Identify which cell holds the provided text, then report its [x, y] central coordinate. 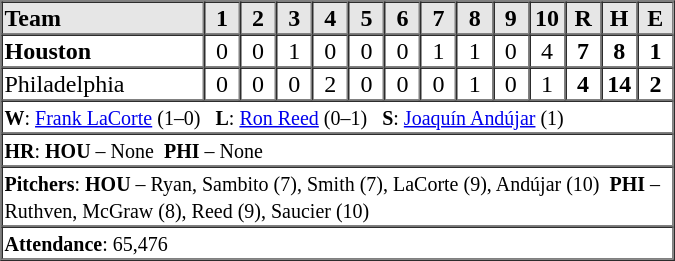
H [619, 18]
HR: HOU – None PHI – None [338, 150]
E [655, 18]
6 [402, 18]
14 [619, 84]
W: Frank LaCorte (1–0) L: Ron Reed (0–1) S: Joaquín Andújar (1) [338, 116]
Attendance: 65,476 [338, 242]
Philadelphia [103, 84]
Pitchers: HOU – Ryan, Sambito (7), Smith (7), LaCorte (9), Andújar (10) PHI – Ruthven, McGraw (8), Reed (9), Saucier (10) [338, 196]
3 [294, 18]
Team [103, 18]
10 [547, 18]
9 [511, 18]
5 [366, 18]
Houston [103, 50]
R [583, 18]
